Scan for the cell matching the given text and deliver its [x, y] coordinate at center. 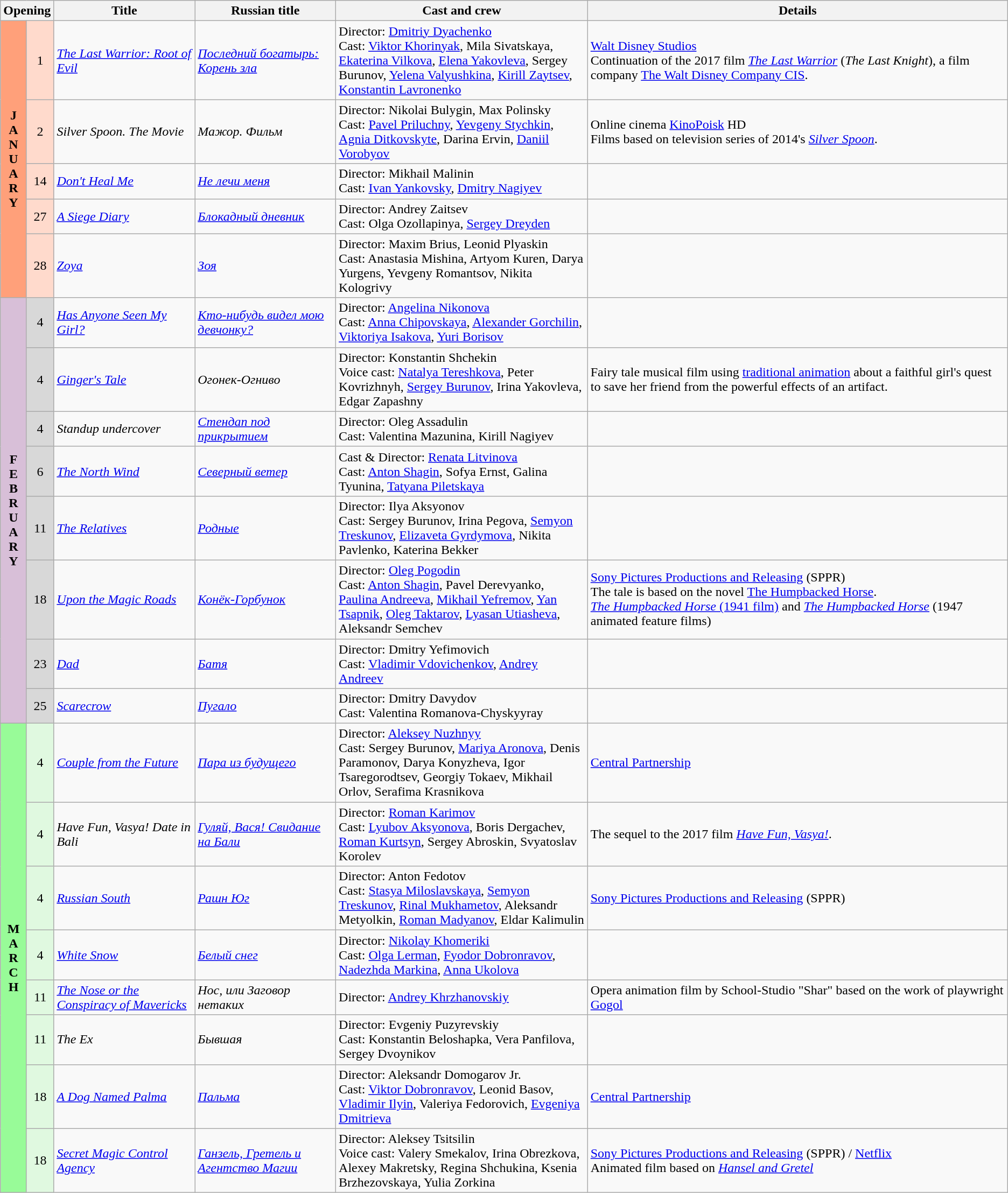
Конёк-Горбунок [265, 599]
Пугало [265, 706]
Огонек-Огниво [265, 379]
Мажор. Фильм [265, 131]
Dad [124, 663]
Не лечи меня [265, 181]
Secret Magic Control Agency [124, 1161]
Родные [265, 528]
Батя [265, 663]
Couple from the Future [124, 763]
Director: Angelina Nikonova Cast: Anna Chipovskaya, Alexander Gorchilin, Viktoriya Isakova, Yuri Borisov [462, 322]
Details [797, 11]
Director: Oleg Assadulin Cast: Valentina Mazunina, Kirill Nagiyev [462, 429]
A Siege Diary [124, 216]
Don't Heal Me [124, 181]
Opening [27, 11]
Director: Nikolay Khomeriki Cast: Olga Lerman, Fyodor Dobronravov, Nadezhda Markina, Anna Ukolova [462, 955]
14 [40, 181]
Russian title [265, 11]
Последний богатырь: Корень зла [265, 60]
The Last Warrior: Root of Evil [124, 60]
The North Wind [124, 471]
6 [40, 471]
Cast and crew [462, 11]
Upon the Magic Roads [124, 599]
Director: Roman Karimov Cast: Lyubov Aksyonova, Boris Dergachev, Roman Kurtsyn, Sergey Abroskin, Svyatoslav Korolev [462, 834]
The Nose or the Conspiracy of Mavericks [124, 997]
Рашн Юг [265, 898]
Зоя [265, 266]
25 [40, 706]
The Relatives [124, 528]
Director: Maxim Brius, Leonid Plyaskin Cast: Anastasia Mishina, Artyom Kuren, Darya Yurgens, Yevgeny Romantsov, Nikita Kologrivy [462, 266]
Блокадный дневник [265, 216]
Has Anyone Seen My Girl? [124, 322]
Walt Disney Studios Continuation of the 2017 film The Last Warrior (The Last Knight), a film company The Walt Disney Company CIS. [797, 60]
Пара из будущего [265, 763]
Бывшая [265, 1040]
Director: Aleksandr Domogarov Jr. Cast: Viktor Dobronravov, Leonid Basov, Vladimir Ilyin, Valeriya Fedorovich, Evgeniya Dmitrieva [462, 1096]
FEBRUARY [14, 510]
Нос, или Заговор нетаких [265, 997]
Director: Andrey Khrzhanovskiy [462, 997]
Russian South [124, 898]
27 [40, 216]
The sequel to the 2017 film Have Fun, Vasya!. [797, 834]
Пальма [265, 1096]
Director: Nikolai Bulygin, Max Polinsky Cast: Pavel Priluchny, Yevgeny Stychkin, Agnia Ditkovskyte, Darina Ervin, Daniil Vorobyov [462, 131]
Северный ветер [265, 471]
Opera animation film by School-Studio "Shar" based on the work of playwright Gogol [797, 997]
Director: Evgeniy Puzyrevskiy Cast: Konstantin Beloshapka, Vera Panfilova, Sergey Dvoynikov [462, 1040]
Title [124, 11]
Standup undercover [124, 429]
Sony Pictures Productions and Releasing (SPPR) / Netflix Animated film based on Hansel and Gretel [797, 1161]
Стендап под прикрытием [265, 429]
Online cinema KinoPoisk HD Films based on television series of 2014's Silver Spoon. [797, 131]
Director: Ilya Aksyonov Cast: Sergey Burunov, Irina Pegova, Semyon Treskunov, Elizaveta Gyrdymova, Nikita Pavlenko, Katerina Bekker [462, 528]
The Ex [124, 1040]
Ганзель, Гретель и Агентство Магии [265, 1161]
Sony Pictures Productions and Releasing (SPPR) [797, 898]
1 [40, 60]
Гуляй, Вася! Свидание на Бали [265, 834]
JANUARY [14, 159]
Кто-нибудь видел мою девчонку? [265, 322]
Fairy tale musical film using traditional animation about a faithful girl's quest to save her friend from the powerful effects of an artifact. [797, 379]
Director: Konstantin Shchekin Voice cast: Natalya Tereshkova, Peter Kovrizhnyh, Sergey Burunov, Irina Yakovleva, Edgar Zapashny [462, 379]
Zoya [124, 266]
28 [40, 266]
Director: Dmitry Davydov Cast: Valentina Romanova-Chyskyyray [462, 706]
A Dog Named Palma [124, 1096]
23 [40, 663]
Director: Dmitry Yefimovich Cast: Vladimir Vdovichenkov, Andrey Andreev [462, 663]
Scarecrow [124, 706]
Cast & Director: Renata Litvinova Cast: Anton Shagin, Sofya Ernst, Galina Tyunina, Tatyana Piletskaya [462, 471]
Silver Spoon. The Movie [124, 131]
Have Fun, Vasya! Date in Bali [124, 834]
Director: Mikhail Malinin Cast: Ivan Yankovsky, Dmitry Nagiyev [462, 181]
2 [40, 131]
White Snow [124, 955]
MARCH [14, 958]
Белый снег [265, 955]
Director: Anton Fedotov Cast: Stasya Miloslavskaya, Semyon Treskunov, Rinal Mukhametov, Aleksandr Metyolkin, Roman Madyanov, Eldar Kalimulin [462, 898]
Director: Aleksey Tsitsilin Voice cast: Valery Smekalov, Irina Obrezkova, Alexey Makretsky, Regina Shchukina, Ksenia Brzhezovskaya, Yulia Zorkina [462, 1161]
Director: Andrey Zaitsev Cast: Olga Ozollapinya, Sergey Dreyden [462, 216]
Ginger's Tale [124, 379]
